Detect which cell encompasses the target text, then output its (x, y) center coordinate. 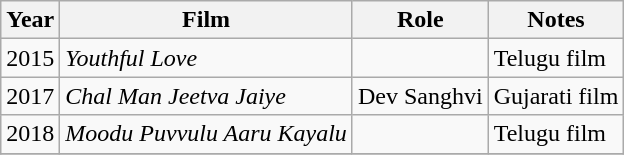
Role (420, 20)
2015 (30, 58)
Chal Man Jeetva Jaiye (206, 96)
2018 (30, 134)
Youthful Love (206, 58)
Dev Sanghvi (420, 96)
Film (206, 20)
Notes (556, 20)
2017 (30, 96)
Moodu Puvvulu Aaru Kayalu (206, 134)
Year (30, 20)
Gujarati film (556, 96)
